Find where the given text appears and provide that cell's center as [x, y] coordinate. 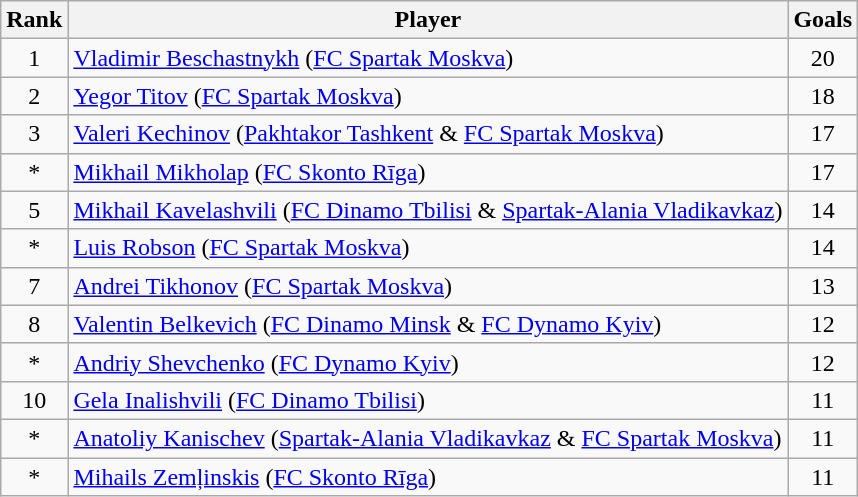
20 [823, 58]
1 [34, 58]
Goals [823, 20]
Valentin Belkevich (FC Dinamo Minsk & FC Dynamo Kyiv) [428, 324]
Vladimir Beschastnykh (FC Spartak Moskva) [428, 58]
Gela Inalishvili (FC Dinamo Tbilisi) [428, 400]
Andriy Shevchenko (FC Dynamo Kyiv) [428, 362]
3 [34, 134]
5 [34, 210]
Andrei Tikhonov (FC Spartak Moskva) [428, 286]
2 [34, 96]
Anatoliy Kanischev (Spartak-Alania Vladikavkaz & FC Spartak Moskva) [428, 438]
Mihails Zemļinskis (FC Skonto Rīga) [428, 477]
10 [34, 400]
Valeri Kechinov (Pakhtakor Tashkent & FC Spartak Moskva) [428, 134]
Yegor Titov (FC Spartak Moskva) [428, 96]
Mikhail Kavelashvili (FC Dinamo Tbilisi & Spartak-Alania Vladikavkaz) [428, 210]
7 [34, 286]
Rank [34, 20]
Mikhail Mikholap (FC Skonto Rīga) [428, 172]
8 [34, 324]
Player [428, 20]
13 [823, 286]
18 [823, 96]
Luis Robson (FC Spartak Moskva) [428, 248]
